Pinpoint the cell where the given text exists, returning its (X, Y) midpoint coordinate. 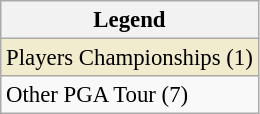
Legend (130, 20)
Other PGA Tour (7) (130, 95)
Players Championships (1) (130, 58)
